Output the (x, y) coordinate of the center of the cell containing the given text.  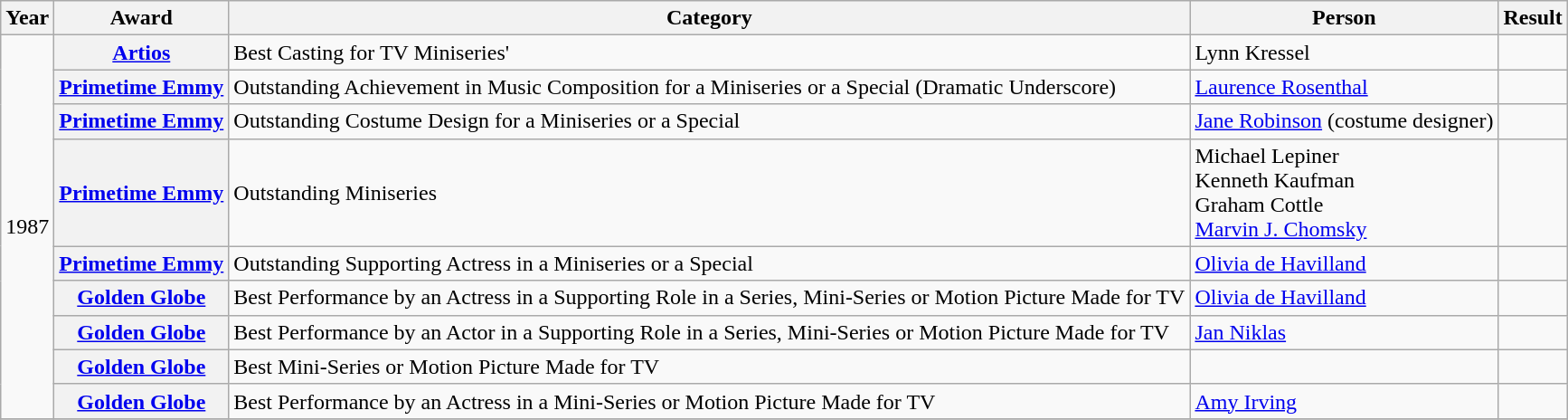
Result (1533, 18)
Jan Niklas (1344, 332)
Best Casting for TV Miniseries' (709, 52)
Michael LepinerKenneth KaufmanGraham CottleMarvin J. Chomsky (1344, 192)
Best Performance by an Actress in a Supporting Role in a Series, Mini-Series or Motion Picture Made for TV (709, 298)
Artios (141, 52)
Best Mini-Series or Motion Picture Made for TV (709, 367)
Amy Irving (1344, 401)
Year (27, 18)
Laurence Rosenthal (1344, 87)
Lynn Kressel (1344, 52)
Outstanding Costume Design for a Miniseries or a Special (709, 121)
Award (141, 18)
Outstanding Supporting Actress in a Miniseries or a Special (709, 263)
Outstanding Miniseries (709, 192)
Best Performance by an Actor in a Supporting Role in a Series, Mini-Series or Motion Picture Made for TV (709, 332)
Person (1344, 18)
Outstanding Achievement in Music Composition for a Miniseries or a Special (Dramatic Underscore) (709, 87)
1987 (27, 227)
Best Performance by an Actress in a Mini-Series or Motion Picture Made for TV (709, 401)
Category (709, 18)
Jane Robinson (costume designer) (1344, 121)
